Pinpoint the cell where the given text exists, returning its (x, y) midpoint coordinate. 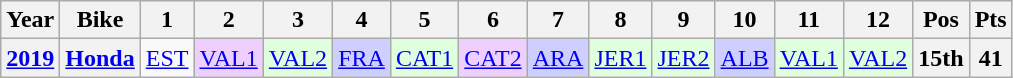
CAT1 (424, 58)
6 (493, 20)
2019 (30, 58)
7 (558, 20)
1 (167, 20)
Pts (990, 20)
2 (228, 20)
9 (684, 20)
5 (424, 20)
ALB (744, 58)
Honda (100, 58)
FRA (362, 58)
8 (620, 20)
41 (990, 58)
EST (167, 58)
12 (878, 20)
11 (808, 20)
10 (744, 20)
ARA (558, 58)
CAT2 (493, 58)
JER1 (620, 58)
3 (298, 20)
Bike (100, 20)
4 (362, 20)
Pos (941, 20)
15th (941, 58)
Year (30, 20)
JER2 (684, 58)
